For the text-containing cell, return its midpoint in [X, Y] coordinate format. 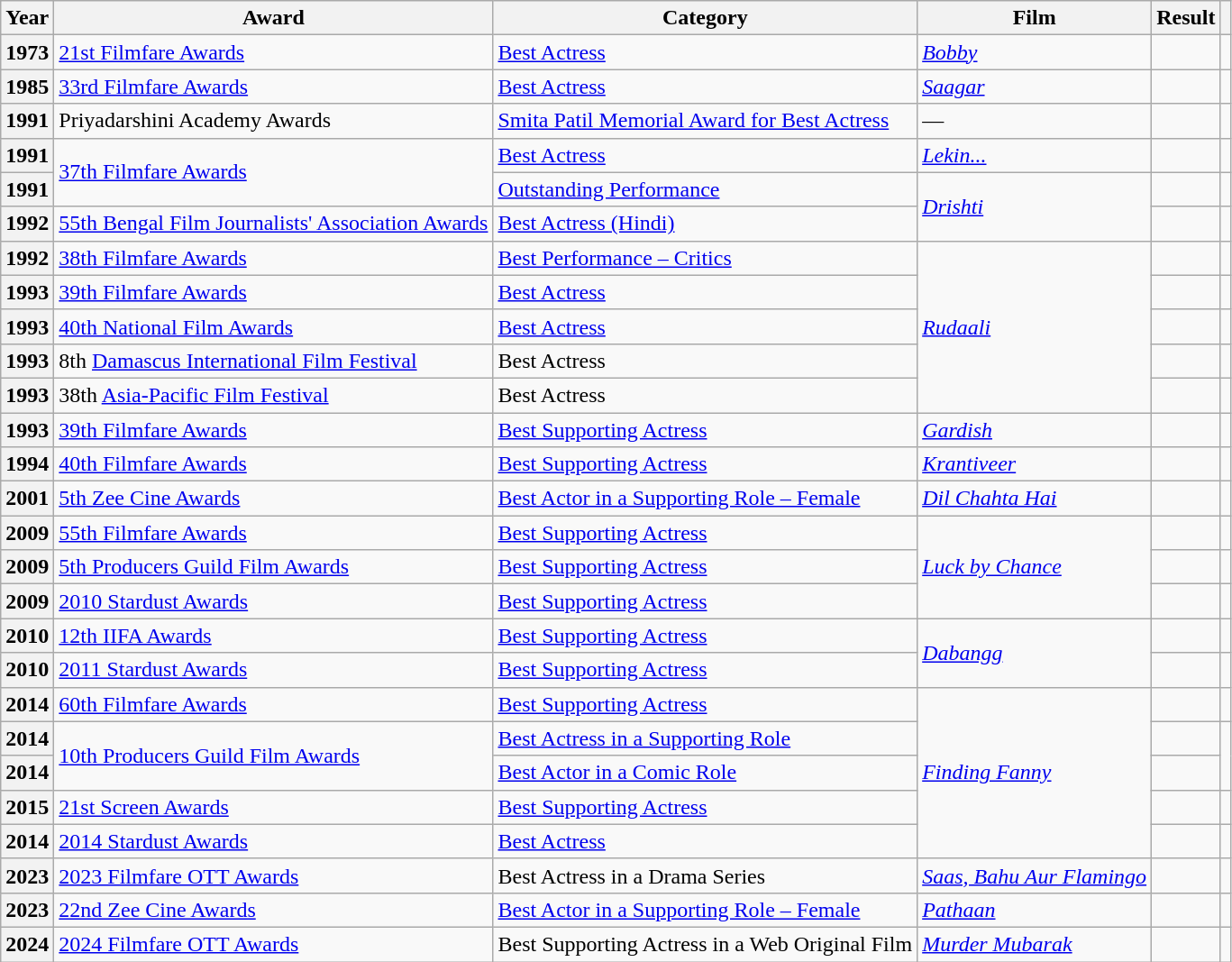
Best Actress (Hindi) [705, 224]
2023 Filmfare OTT Awards [274, 875]
Best Supporting Actress in a Web Original Film [705, 944]
Category [705, 18]
55th Bengal Film Journalists' Association Awards [274, 224]
12th IIFA Awards [274, 636]
40th National Film Awards [274, 326]
Drishti [1035, 206]
1985 [27, 87]
Best Actress in a Supporting Role [705, 738]
Outstanding Performance [705, 189]
Dil Chahta Hai [1035, 499]
22nd Zee Cine Awards [274, 910]
10th Producers Guild Film Awards [274, 756]
Finding Fanny [1035, 773]
1973 [27, 52]
8th Damascus International Film Festival [274, 361]
38th Asia-Pacific Film Festival [274, 395]
40th Filmfare Awards [274, 464]
Krantiveer [1035, 464]
2024 [27, 944]
Smita Patil Memorial Award for Best Actress [705, 121]
21st Filmfare Awards [274, 52]
60th Filmfare Awards [274, 704]
2015 [27, 807]
Saagar [1035, 87]
Award [274, 18]
2001 [27, 499]
1994 [27, 464]
Year [27, 18]
55th Filmfare Awards [274, 533]
Best Actor in a Comic Role [705, 773]
37th Filmfare Awards [274, 172]
— [1035, 121]
Dabangg [1035, 653]
2010 Stardust Awards [274, 601]
2024 Filmfare OTT Awards [274, 944]
Film [1035, 18]
5th Zee Cine Awards [274, 499]
2014 Stardust Awards [274, 841]
Pathaan [1035, 910]
Priyadarshini Academy Awards [274, 121]
38th Filmfare Awards [274, 258]
Gardish [1035, 430]
Murder Mubarak [1035, 944]
Best Actress in a Drama Series [705, 875]
Saas, Bahu Aur Flamingo [1035, 875]
2011 Stardust Awards [274, 670]
5th Producers Guild Film Awards [274, 567]
Bobby [1035, 52]
21st Screen Awards [274, 807]
33rd Filmfare Awards [274, 87]
Best Performance – Critics [705, 258]
Rudaali [1035, 326]
Luck by Chance [1035, 567]
Result [1186, 18]
Lekin... [1035, 155]
